From the cell containing the given text, extract its center point as [x, y] coordinate. 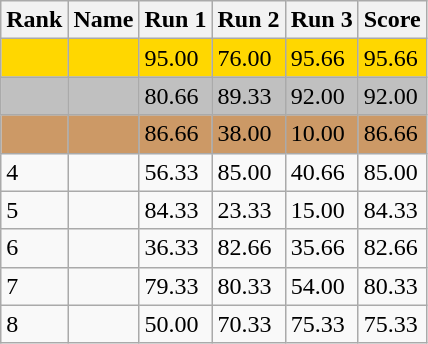
15.00 [322, 210]
70.33 [248, 324]
80.66 [176, 96]
38.00 [248, 134]
89.33 [248, 96]
36.33 [176, 248]
54.00 [322, 286]
6 [34, 248]
4 [34, 172]
Name [104, 20]
76.00 [248, 58]
Score [392, 20]
5 [34, 210]
8 [34, 324]
7 [34, 286]
23.33 [248, 210]
50.00 [176, 324]
79.33 [176, 286]
95.00 [176, 58]
56.33 [176, 172]
10.00 [322, 134]
Run 2 [248, 20]
35.66 [322, 248]
Rank [34, 20]
Run 3 [322, 20]
40.66 [322, 172]
Run 1 [176, 20]
